From the cell containing the given text, extract its center point as (X, Y) coordinate. 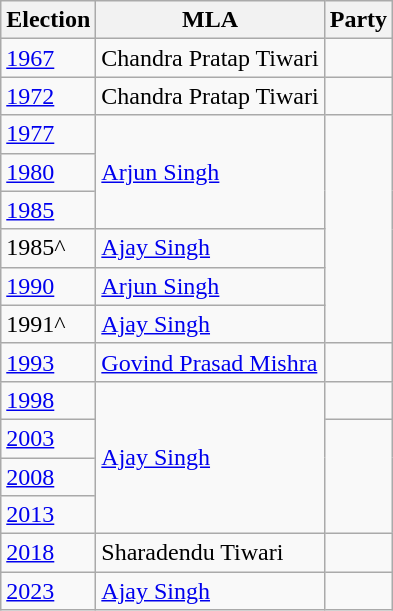
1967 (48, 58)
1990 (48, 286)
2003 (48, 438)
Govind Prasad Mishra (210, 362)
2013 (48, 515)
MLA (210, 20)
1977 (48, 134)
2008 (48, 477)
1985 (48, 210)
Sharadendu Tiwari (210, 553)
Party (358, 20)
1993 (48, 362)
1998 (48, 400)
1980 (48, 172)
1991^ (48, 324)
2018 (48, 553)
1985^ (48, 248)
Election (48, 20)
2023 (48, 591)
1972 (48, 96)
